Pinpoint the cell where the given text exists, returning its (x, y) midpoint coordinate. 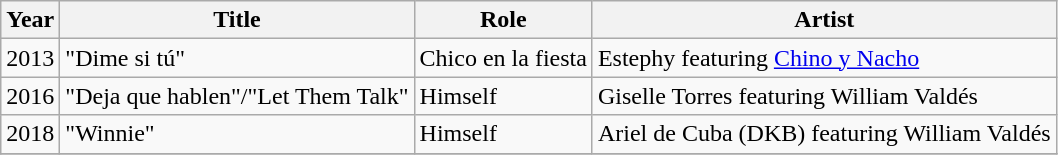
2013 (30, 58)
Ariel de Cuba (DKB) featuring William Valdés (824, 134)
"Winnie" (237, 134)
"Dime si tú" (237, 58)
2018 (30, 134)
Role (503, 20)
"Deja que hablen"/"Let Them Talk" (237, 96)
Title (237, 20)
Artist (824, 20)
Giselle Torres featuring William Valdés (824, 96)
Chico en la fiesta (503, 58)
Estephy featuring Chino y Nacho (824, 58)
Year (30, 20)
2016 (30, 96)
